Scan for the cell matching the given text and deliver its [x, y] coordinate at center. 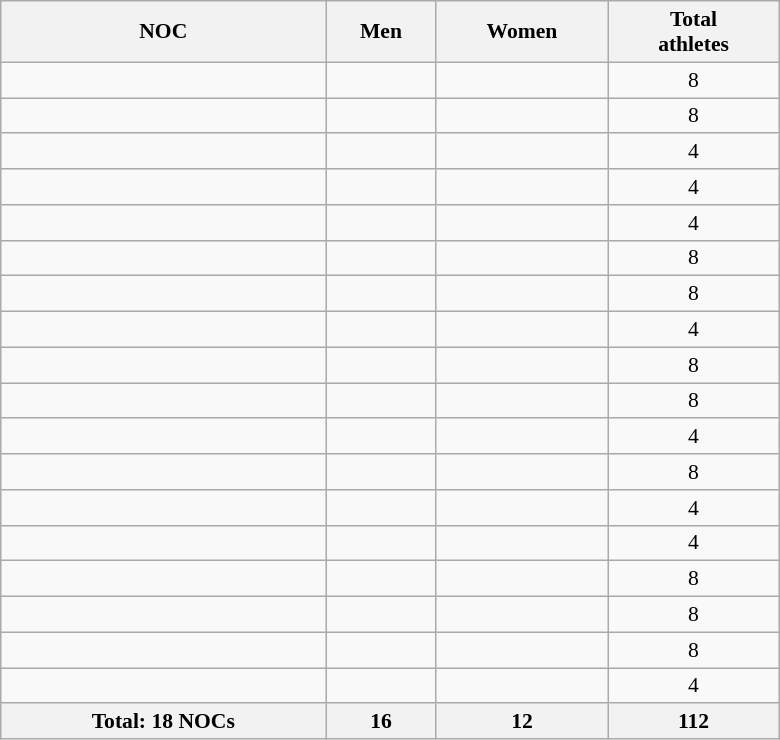
16 [381, 722]
12 [522, 722]
Women [522, 32]
112 [694, 722]
Total: 18 NOCs [164, 722]
Men [381, 32]
Totalathletes [694, 32]
NOC [164, 32]
